Return the [X, Y] coordinate for the center point of the cell that contains the specified text.  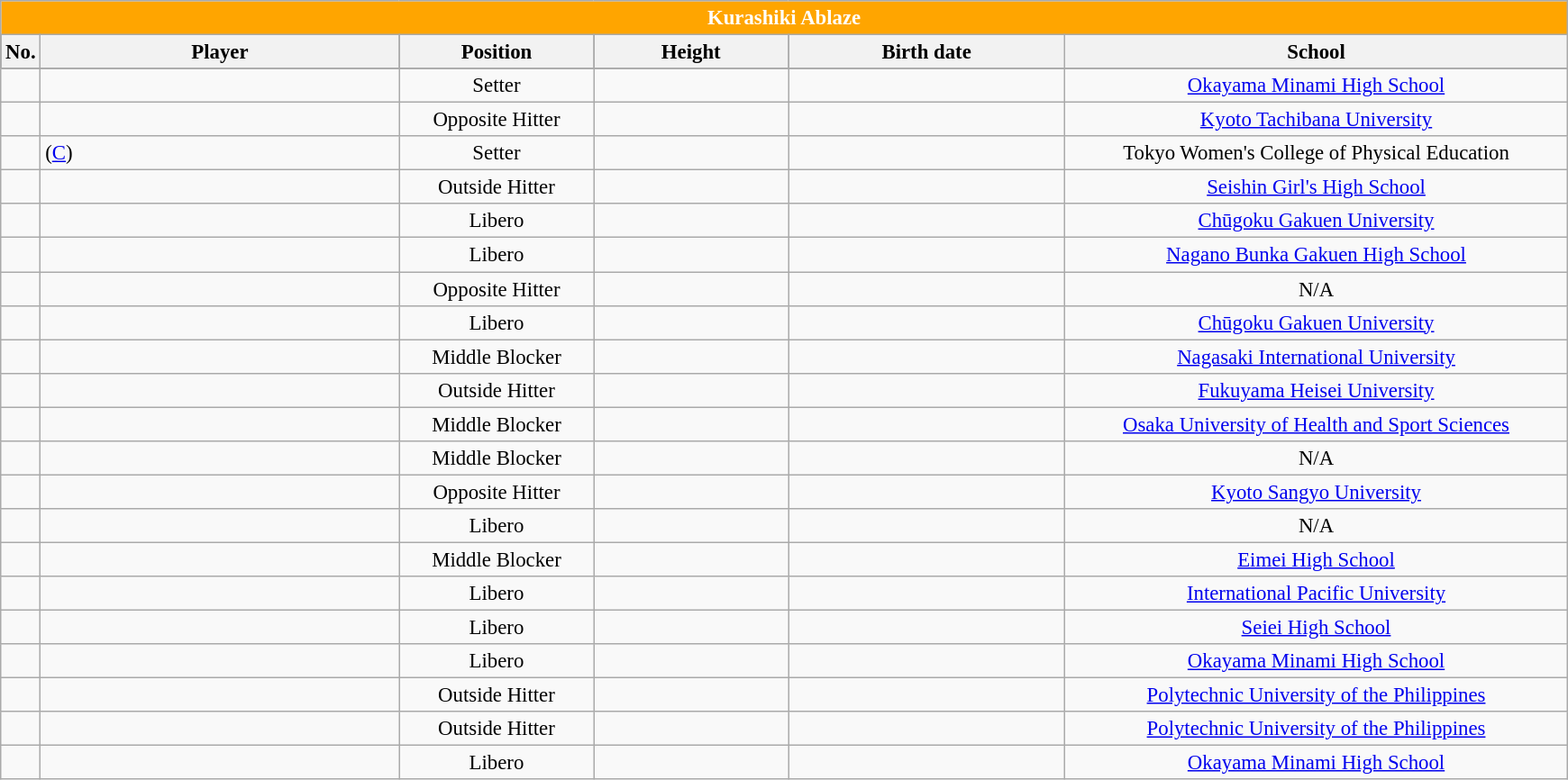
School [1317, 52]
Nagasaki International University [1317, 357]
Height [691, 52]
International Pacific University [1317, 594]
Tokyo Women's College of Physical Education [1317, 153]
Kurashiki Ablaze [784, 18]
Osaka University of Health and Sport Sciences [1317, 424]
Birth date [926, 52]
Player [220, 52]
Nagano Bunka Gakuen High School [1317, 255]
Eimei High School [1317, 559]
(C) [220, 153]
Kyoto Sangyo University [1317, 492]
Kyoto Tachibana University [1317, 120]
Position [497, 52]
Seishin Girl's High School [1317, 187]
Fukuyama Heisei University [1317, 390]
No. [21, 52]
Seiei High School [1317, 628]
